Capture the cell that displays the provided text and extract its (X, Y) central coordinate. 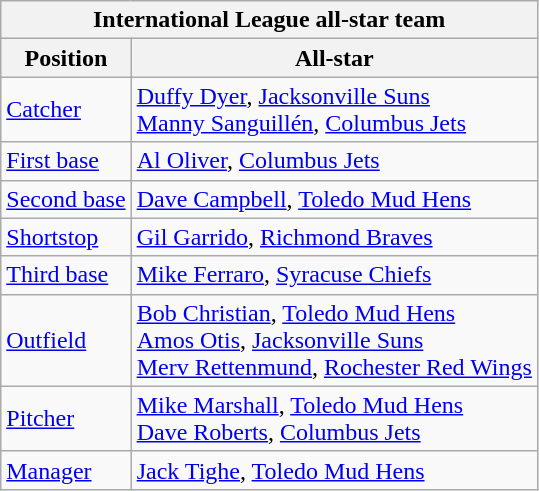
Second base (66, 199)
Gil Garrido, Richmond Braves (334, 237)
Dave Campbell, Toledo Mud Hens (334, 199)
Shortstop (66, 237)
Catcher (66, 110)
Mike Marshall, Toledo Mud Hens Dave Roberts, Columbus Jets (334, 418)
Outfield (66, 340)
Jack Tighe, Toledo Mud Hens (334, 470)
Mike Ferraro, Syracuse Chiefs (334, 275)
Third base (66, 275)
Manager (66, 470)
Position (66, 58)
Duffy Dyer, Jacksonville Suns Manny Sanguillén, Columbus Jets (334, 110)
Bob Christian, Toledo Mud Hens Amos Otis, Jacksonville Suns Merv Rettenmund, Rochester Red Wings (334, 340)
All-star (334, 58)
First base (66, 161)
Al Oliver, Columbus Jets (334, 161)
Pitcher (66, 418)
International League all-star team (270, 20)
